Identify which cell holds the provided text, then report its (X, Y) central coordinate. 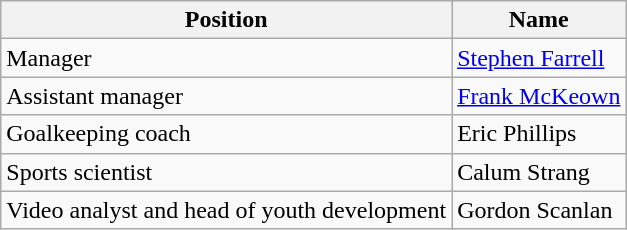
Manager (226, 58)
Video analyst and head of youth development (226, 210)
Assistant manager (226, 96)
Position (226, 20)
Calum Strang (539, 172)
Goalkeeping coach (226, 134)
Eric Phillips (539, 134)
Frank McKeown (539, 96)
Gordon Scanlan (539, 210)
Sports scientist (226, 172)
Stephen Farrell (539, 58)
Name (539, 20)
